Return the [x, y] coordinate for the center point of the cell that contains the specified text.  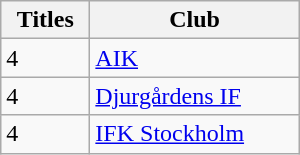
Djurgårdens IF [194, 96]
Club [194, 20]
IFK Stockholm [194, 134]
Titles [46, 20]
AIK [194, 58]
